For the text-containing cell, return its midpoint in (x, y) coordinate format. 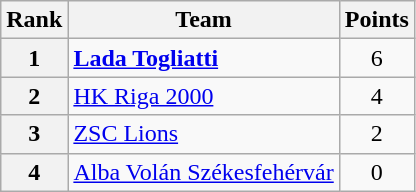
Lada Togliatti (204, 58)
6 (376, 58)
Alba Volán Székesfehérvár (204, 172)
1 (34, 58)
HK Riga 2000 (204, 96)
3 (34, 134)
Rank (34, 20)
0 (376, 172)
Points (376, 20)
Team (204, 20)
ZSC Lions (204, 134)
